Provide the [x, y] coordinate of the cell's center where the given text is located.  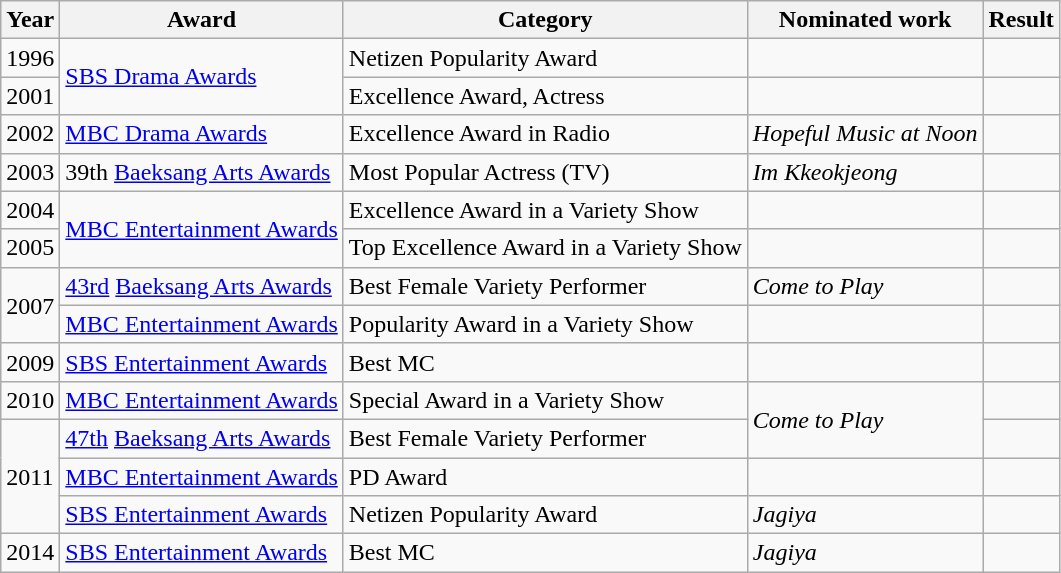
43rd Baeksang Arts Awards [202, 286]
Excellence Award, Actress [545, 96]
Year [30, 20]
Result [1021, 20]
Top Excellence Award in a Variety Show [545, 248]
SBS Drama Awards [202, 77]
2011 [30, 476]
MBC Drama Awards [202, 134]
Im Kkeokjeong [865, 172]
1996 [30, 58]
Hopeful Music at Noon [865, 134]
2014 [30, 553]
2009 [30, 362]
Excellence Award in Radio [545, 134]
2010 [30, 400]
Special Award in a Variety Show [545, 400]
2003 [30, 172]
Popularity Award in a Variety Show [545, 324]
Excellence Award in a Variety Show [545, 210]
PD Award [545, 477]
47th Baeksang Arts Awards [202, 438]
Category [545, 20]
Most Popular Actress (TV) [545, 172]
2001 [30, 96]
2005 [30, 248]
2004 [30, 210]
Nominated work [865, 20]
2007 [30, 305]
Award [202, 20]
2002 [30, 134]
39th Baeksang Arts Awards [202, 172]
